Provide the [X, Y] coordinate of the cell's center where the given text is located.  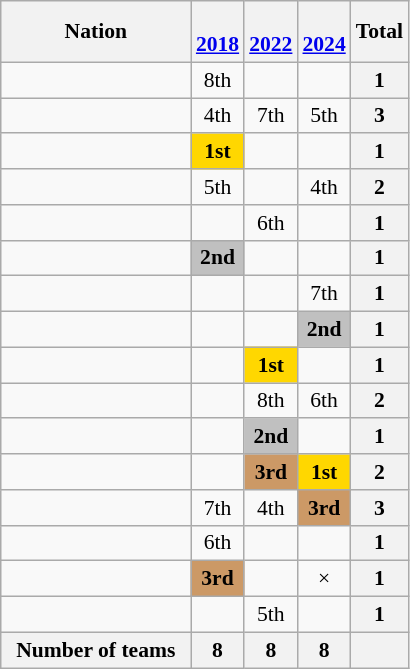
2022 [270, 32]
Nation [96, 32]
2018 [218, 32]
Total [380, 32]
2024 [324, 32]
× [324, 579]
Number of teams [96, 650]
